Return [x, y] of the center of cell containing provided text 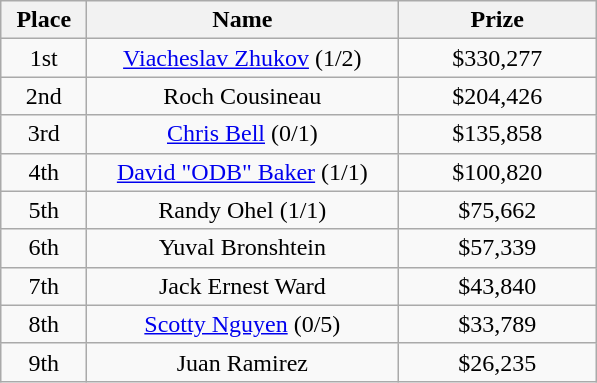
1st [44, 58]
5th [44, 210]
7th [44, 286]
4th [44, 172]
9th [44, 362]
Randy Ohel (1/1) [242, 210]
Juan Ramirez [242, 362]
$43,840 [498, 286]
3rd [44, 134]
Yuval Bronshtein [242, 248]
David "ODB" Baker (1/1) [242, 172]
Scotty Nguyen (0/5) [242, 324]
Roch Cousineau [242, 96]
2nd [44, 96]
8th [44, 324]
$135,858 [498, 134]
6th [44, 248]
Chris Bell (0/1) [242, 134]
$57,339 [498, 248]
$100,820 [498, 172]
$26,235 [498, 362]
Jack Ernest Ward [242, 286]
$330,277 [498, 58]
$204,426 [498, 96]
Place [44, 20]
Prize [498, 20]
Viacheslav Zhukov (1/2) [242, 58]
$33,789 [498, 324]
$75,662 [498, 210]
Name [242, 20]
